Search for the cell housing the specified text and yield its [x, y] center coordinate. 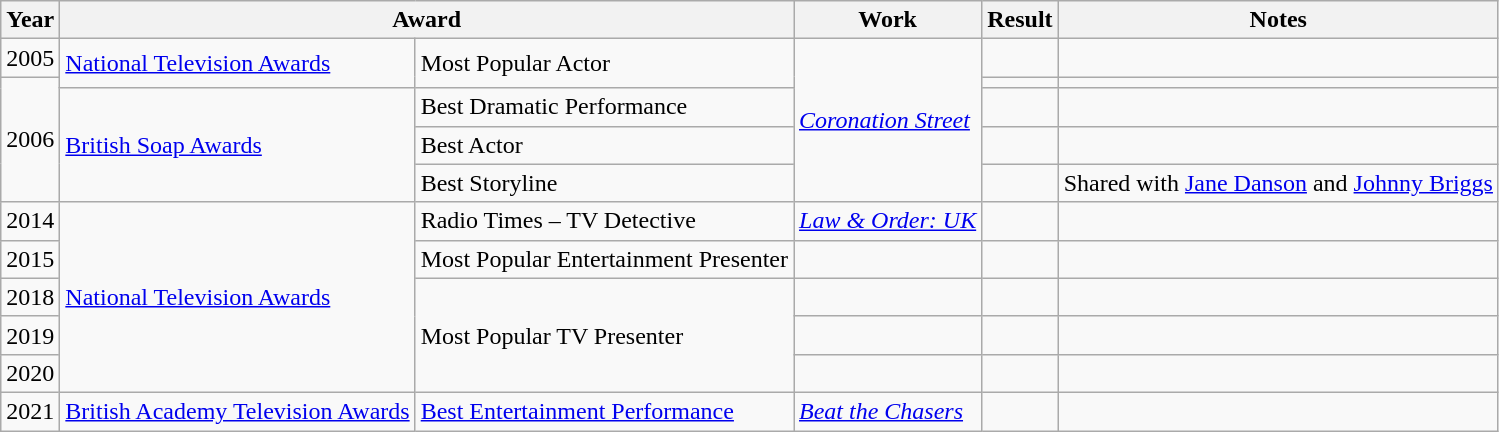
2005 [30, 58]
Award [427, 20]
Best Dramatic Performance [604, 107]
Radio Times – TV Detective [604, 221]
2014 [30, 221]
Coronation Street [888, 120]
Best Entertainment Performance [604, 411]
Notes [1278, 20]
Result [1020, 20]
2020 [30, 373]
Most Popular Actor [604, 64]
British Academy Television Awards [238, 411]
Work [888, 20]
Best Storyline [604, 183]
2006 [30, 140]
Beat the Chasers [888, 411]
Year [30, 20]
2021 [30, 411]
Shared with Jane Danson and Johnny Briggs [1278, 183]
2015 [30, 259]
Most Popular Entertainment Presenter [604, 259]
Best Actor [604, 145]
Most Popular TV Presenter [604, 335]
British Soap Awards [238, 145]
Law & Order: UK [888, 221]
2019 [30, 335]
2018 [30, 297]
